Return (X, Y) of the center of cell containing provided text 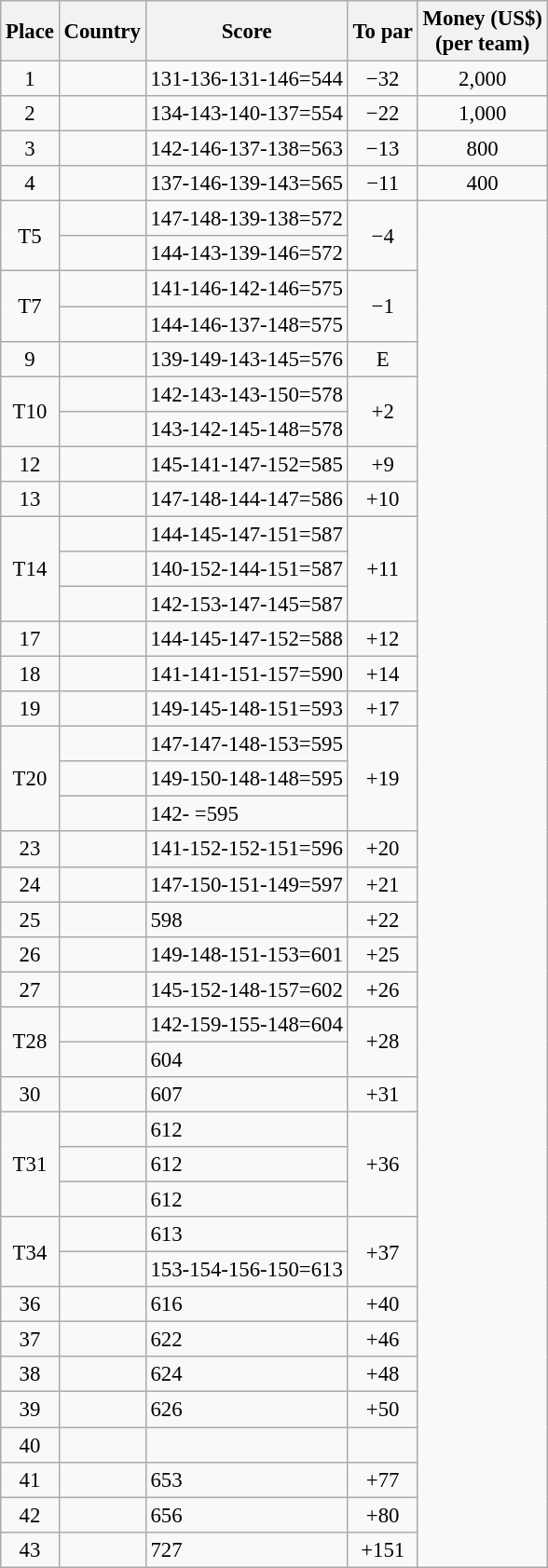
142-146-137-138=563 (246, 149)
143-142-145-148=578 (246, 429)
149-148-151-153=601 (246, 954)
T10 (30, 412)
616 (246, 1304)
1 (30, 79)
604 (246, 1059)
144-143-139-146=572 (246, 254)
E (382, 359)
626 (246, 1410)
+19 (382, 779)
2 (30, 114)
400 (483, 184)
727 (246, 1549)
+26 (382, 989)
622 (246, 1340)
142-153-147-145=587 (246, 604)
145-152-148-157=602 (246, 989)
142-159-155-148=604 (246, 1025)
−1 (382, 306)
147-148-144-147=586 (246, 499)
−22 (382, 114)
+80 (382, 1515)
+17 (382, 709)
24 (30, 884)
149-150-148-148=595 (246, 779)
40 (30, 1445)
T5 (30, 237)
9 (30, 359)
19 (30, 709)
25 (30, 920)
T7 (30, 306)
+2 (382, 412)
624 (246, 1374)
141-146-142-146=575 (246, 289)
39 (30, 1410)
13 (30, 499)
30 (30, 1095)
656 (246, 1515)
+11 (382, 568)
613 (246, 1234)
153-154-156-150=613 (246, 1270)
26 (30, 954)
+48 (382, 1374)
18 (30, 675)
149-145-148-151=593 (246, 709)
38 (30, 1374)
T31 (30, 1165)
147-150-151-149=597 (246, 884)
142- =595 (246, 814)
653 (246, 1479)
27 (30, 989)
37 (30, 1340)
Place (30, 32)
To par (382, 32)
139-149-143-145=576 (246, 359)
+31 (382, 1095)
+9 (382, 464)
12 (30, 464)
+46 (382, 1340)
144-146-137-148=575 (246, 324)
Score (246, 32)
+151 (382, 1549)
T34 (30, 1252)
+10 (382, 499)
−13 (382, 149)
T14 (30, 568)
+25 (382, 954)
+37 (382, 1252)
142-143-143-150=578 (246, 394)
43 (30, 1549)
2,000 (483, 79)
T20 (30, 779)
+40 (382, 1304)
800 (483, 149)
141-141-151-157=590 (246, 675)
147-148-139-138=572 (246, 219)
+36 (382, 1165)
145-141-147-152=585 (246, 464)
+22 (382, 920)
144-145-147-152=588 (246, 639)
−11 (382, 184)
141-152-152-151=596 (246, 850)
131-136-131-146=544 (246, 79)
−4 (382, 237)
+50 (382, 1410)
17 (30, 639)
T28 (30, 1042)
+12 (382, 639)
36 (30, 1304)
147-147-148-153=595 (246, 744)
+14 (382, 675)
−32 (382, 79)
137-146-139-143=565 (246, 184)
144-145-147-151=587 (246, 534)
140-152-144-151=587 (246, 569)
+21 (382, 884)
4 (30, 184)
607 (246, 1095)
598 (246, 920)
+20 (382, 850)
+77 (382, 1479)
23 (30, 850)
42 (30, 1515)
+28 (382, 1042)
3 (30, 149)
Country (103, 32)
41 (30, 1479)
Money (US$)(per team) (483, 32)
134-143-140-137=554 (246, 114)
1,000 (483, 114)
